Identify which cell holds the provided text, then report its [x, y] central coordinate. 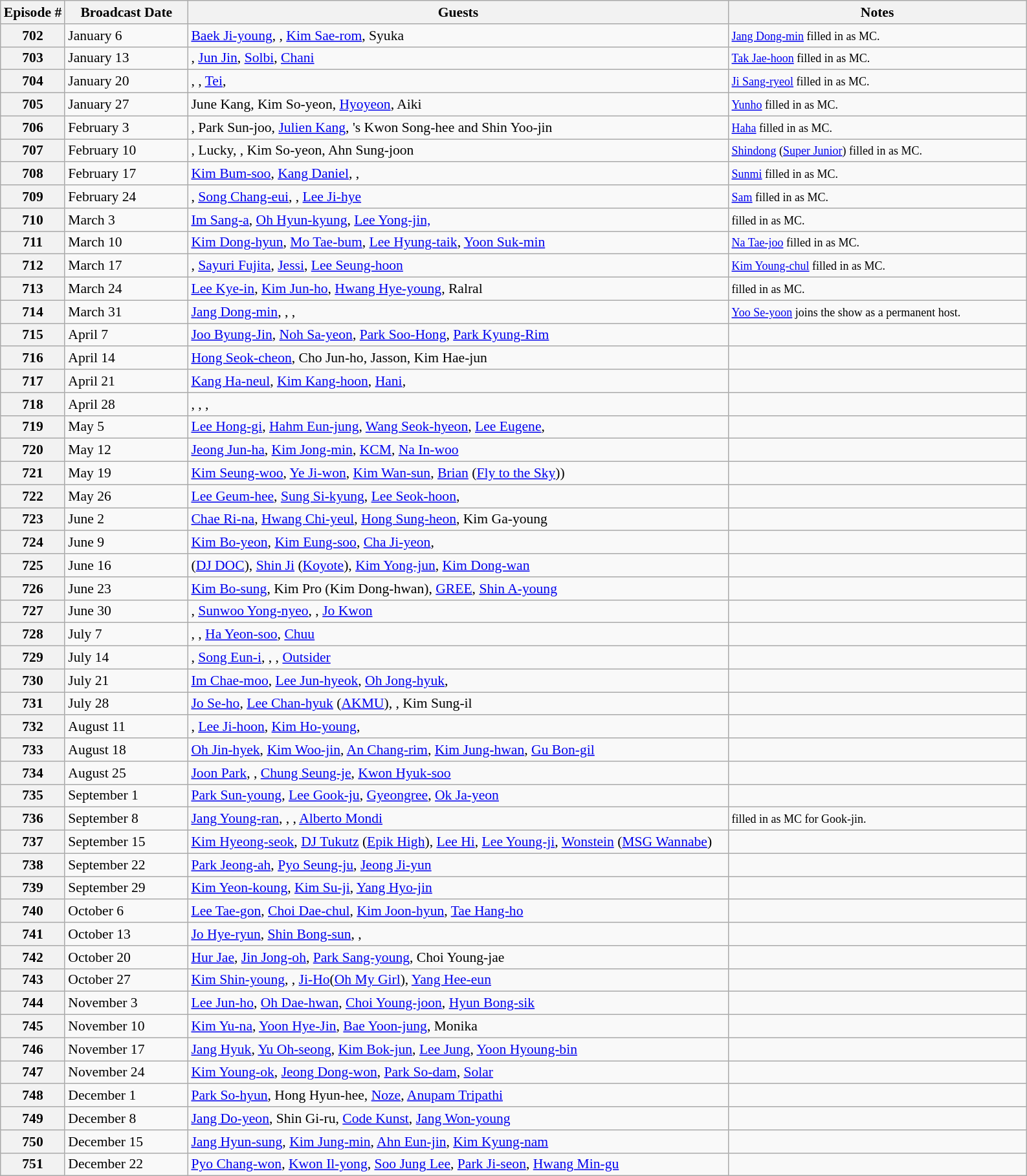
744 [33, 1003]
731 [33, 704]
May 26 [126, 496]
Kim Seung-woo, Ye Ji-won, Kim Wan-sun, Brian (Fly to the Sky)) [458, 474]
734 [33, 773]
715 [33, 335]
November 24 [126, 1073]
June 16 [126, 565]
Kim Yeon-koung, Kim Su-ji, Yang Hyo-jin [458, 888]
Joon Park, , Chung Seung-je, Kwon Hyuk-soo [458, 773]
, , Ha Yeon-soo, Chuu [458, 635]
707 [33, 151]
August 25 [126, 773]
July 14 [126, 658]
Broadcast Date [126, 12]
721 [33, 474]
December 15 [126, 1142]
, Jun Jin, Solbi, Chani [458, 58]
Chae Ri-na, Hwang Chi-yeul, Hong Sung-heon, Kim Ga-young [458, 519]
736 [33, 819]
May 5 [126, 427]
737 [33, 842]
Ji Sang-ryeol filled in as MC. [878, 82]
Im Sang-a, Oh Hyun-kyung, Lee Yong-jin, [458, 220]
710 [33, 220]
February 3 [126, 127]
709 [33, 197]
March 3 [126, 220]
March 24 [126, 289]
November 10 [126, 1027]
708 [33, 174]
Jang Dong-min, , , [458, 312]
727 [33, 611]
Na Tae-joo filled in as MC. [878, 243]
August 11 [126, 727]
January 13 [126, 58]
June 9 [126, 543]
Lee Tae-gon, Choi Dae-chul, Kim Joon-hyun, Tae Hang-ho [458, 911]
August 18 [126, 750]
Jo Se-ho, Lee Chan-hyuk (AKMU), , Kim Sung-il [458, 704]
Notes [878, 12]
October 6 [126, 911]
723 [33, 519]
746 [33, 1049]
741 [33, 934]
July 21 [126, 681]
Lee Kye-in, Kim Jun-ho, Hwang Hye-young, Ralral [458, 289]
, Lee Ji-hoon, Kim Ho-young, [458, 727]
Hong Seok-cheon, Cho Jun-ho, Jasson, Kim Hae-jun [458, 358]
Jang Hyuk, Yu Oh-seong, Kim Bok-jun, Lee Jung, Yoon Hyoung-bin [458, 1049]
722 [33, 496]
, Sunwoo Yong-nyeo, , Jo Kwon [458, 611]
702 [33, 36]
Oh Jin-hyek, Kim Woo-jin, An Chang-rim, Kim Jung-hwan, Gu Bon-gil [458, 750]
April 7 [126, 335]
Lee Jun-ho, Oh Dae-hwan, Choi Young-joon, Hyun Bong-sik [458, 1003]
726 [33, 589]
, Song Chang-eui, , Lee Ji-hye [458, 197]
Lee Geum-hee, Sung Si-kyung, Lee Seok-hoon, [458, 496]
January 20 [126, 82]
Episode # [33, 12]
(DJ DOC), Shin Ji (Koyote), Kim Yong-jun, Kim Dong-wan [458, 565]
Park So-hyun, Hong Hyun-hee, Noze, Anupam Tripathi [458, 1096]
735 [33, 796]
Jang Hyun-sung, Kim Jung-min, Ahn Eun-jin, Kim Kyung-nam [458, 1142]
October 27 [126, 980]
, Sayuri Fujita, Jessi, Lee Seung-hoon [458, 266]
706 [33, 127]
Kim Young-chul filled in as MC. [878, 266]
Jang Young-ran, , , Alberto Mondi [458, 819]
, , Tei, [458, 82]
, Song Eun-i, , , Outsider [458, 658]
, Park Sun-joo, Julien Kang, 's Kwon Song-hee and Shin Yoo-jin [458, 127]
March 10 [126, 243]
filled in as MC for Gook-jin. [878, 819]
733 [33, 750]
742 [33, 957]
743 [33, 980]
Kim Young-ok, Jeong Dong-won, Park So-dam, Solar [458, 1073]
750 [33, 1142]
Tak Jae-hoon filled in as MC. [878, 58]
April 28 [126, 404]
Sunmi filled in as MC. [878, 174]
Shindong (Super Junior) filled in as MC. [878, 151]
751 [33, 1164]
, Lucky, , Kim So-yeon, Ahn Sung-joon [458, 151]
September 1 [126, 796]
September 29 [126, 888]
Park Sun-young, Lee Gook-ju, Gyeongree, Ok Ja-yeon [458, 796]
704 [33, 82]
January 27 [126, 105]
July 28 [126, 704]
December 8 [126, 1118]
Kang Ha-neul, Kim Kang-hoon, Hani, [458, 381]
September 15 [126, 842]
Kim Shin-young, , Ji-Ho(Oh My Girl), Yang Hee-eun [458, 980]
714 [33, 312]
745 [33, 1027]
February 17 [126, 174]
March 17 [126, 266]
Jo Hye-ryun, Shin Bong-sun, , [458, 934]
June 30 [126, 611]
Joo Byung-Jin, Noh Sa-yeon, Park Soo-Hong, Park Kyung-Rim [458, 335]
April 21 [126, 381]
718 [33, 404]
March 31 [126, 312]
Haha filled in as MC. [878, 127]
725 [33, 565]
June 23 [126, 589]
Im Chae-moo, Lee Jun-hyeok, Oh Jong-hyuk, [458, 681]
September 22 [126, 865]
Hur Jae, Jin Jong-oh, Park Sang-young, Choi Young-jae [458, 957]
June Kang, Kim So-yeon, Hyoyeon, Aiki [458, 105]
716 [33, 358]
October 20 [126, 957]
Kim Bo-yeon, Kim Eung-soo, Cha Ji-yeon, [458, 543]
Jang Dong-min filled in as MC. [878, 36]
713 [33, 289]
719 [33, 427]
705 [33, 105]
April 14 [126, 358]
May 12 [126, 450]
730 [33, 681]
738 [33, 865]
Kim Yu-na, Yoon Hye-Jin, Bae Yoon-jung, Monika [458, 1027]
728 [33, 635]
Kim Bum-soo, Kang Daniel, , [458, 174]
748 [33, 1096]
703 [33, 58]
Yunho filled in as MC. [878, 105]
July 7 [126, 635]
February 24 [126, 197]
Kim Hyeong-seok, DJ Tukutz (Epik High), Lee Hi, Lee Young-ji, Wonstein (MSG Wannabe) [458, 842]
Yoo Se-yoon joins the show as a permanent host. [878, 312]
720 [33, 450]
732 [33, 727]
Baek Ji-young, , Kim Sae-rom, Syuka [458, 36]
Park Jeong-ah, Pyo Seung-ju, Jeong Ji-yun [458, 865]
September 8 [126, 819]
747 [33, 1073]
Kim Dong-hyun, Mo Tae-bum, Lee Hyung-taik, Yoon Suk-min [458, 243]
Jeong Jun-ha, Kim Jong-min, KCM, Na In-woo [458, 450]
Jang Do-yeon, Shin Gi-ru, Code Kunst, Jang Won-young [458, 1118]
711 [33, 243]
December 22 [126, 1164]
May 19 [126, 474]
740 [33, 911]
December 1 [126, 1096]
Kim Bo-sung, Kim Pro (Kim Dong-hwan), GREE, Shin A-young [458, 589]
November 3 [126, 1003]
739 [33, 888]
712 [33, 266]
October 13 [126, 934]
Guests [458, 12]
November 17 [126, 1049]
Pyo Chang-won, Kwon Il-yong, Soo Jung Lee, Park Ji-seon, Hwang Min-gu [458, 1164]
February 10 [126, 151]
749 [33, 1118]
Sam filled in as MC. [878, 197]
Lee Hong-gi, Hahm Eun-jung, Wang Seok-hyeon, Lee Eugene, [458, 427]
June 2 [126, 519]
724 [33, 543]
717 [33, 381]
, , , [458, 404]
729 [33, 658]
January 6 [126, 36]
